For the text-containing cell, return its midpoint in (X, Y) coordinate format. 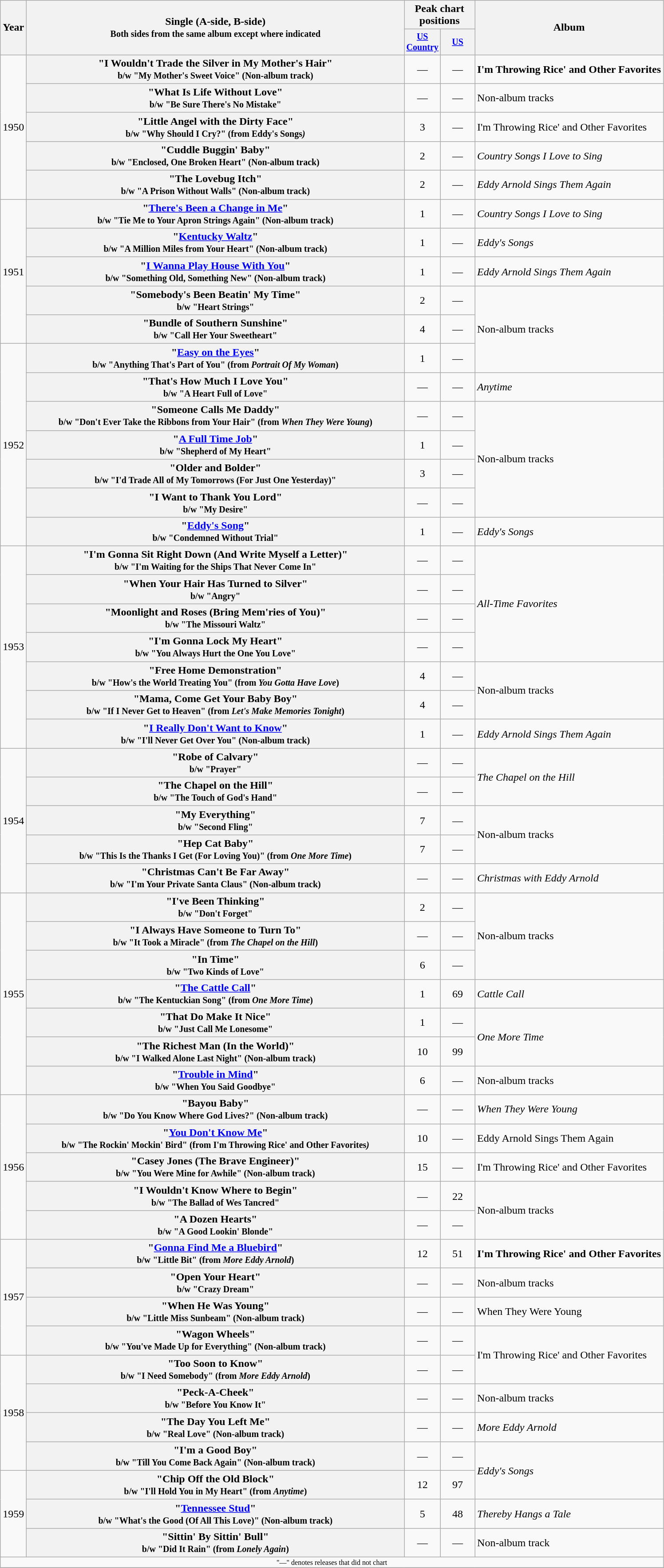
"I've Been Thinking"b/w "Don't Forget" (216, 907)
"Open Your Heart"b/w "Crazy Dream" (216, 1282)
"A Dozen Hearts"b/w "A Good Lookin' Blonde" (216, 1225)
Cattle Call (569, 994)
"When He Was Young"b/w "Little Miss Sunbeam" (Non-album track) (216, 1312)
"Older and Bolder"b/w "I'd Trade All of My Tomorrows (For Just One Yesterday)" (216, 473)
1952 (13, 445)
"In Time"b/w "Two Kinds of Love" (216, 965)
48 (458, 1513)
Thereby Hangs a Tale (569, 1513)
Christmas with Eddy Arnold (569, 878)
"I'm Gonna Lock My Heart"b/w "You Always Hurt the One You Love" (216, 647)
"Chip Off the Old Block"b/w "I'll Hold You in My Heart" (from Anytime) (216, 1485)
"You Don't Know Me"b/w "The Rockin' Mockin' Bird" (from I'm Throwing Rice' and Other Favorites) (216, 1139)
Non-album track (569, 1543)
Year (13, 28)
99 (458, 1052)
"Gonna Find Me a Bluebird"b/w "Little Bit" (from More Eddy Arnold) (216, 1254)
"There's Been a Change in Me"b/w "Tie Me to Your Apron Strings Again" (Non-album track) (216, 214)
"I Always Have Someone to Turn To"b/w "It Took a Miracle" (from The Chapel on the Hill) (216, 936)
All-Time Favorites (569, 603)
"Little Angel with the Dirty Face"b/w "Why Should I Cry?" (from Eddy's Songs) (216, 127)
Single (A-side, B-side)Both sides from the same album except where indicated (216, 28)
More Eddy Arnold (569, 1427)
"Eddy's Song"b/w "Condemned Without Trial" (216, 531)
"Bayou Baby"b/w "Do You Know Where God Lives?" (Non-album track) (216, 1109)
1955 (13, 994)
"Tennessee Stud"b/w "What's the Good (Of All This Love)" (Non-album track) (216, 1513)
The Chapel on the Hill (569, 777)
US (458, 42)
"Trouble in Mind"b/w "When You Said Goodbye" (216, 1080)
"Mama, Come Get Your Baby Boy"b/w "If I Never Get to Heaven" (from Let's Make Memories Tonight) (216, 705)
"I Really Don't Want to Know"b/w "I'll Never Get Over You" (Non-album track) (216, 734)
Peak chartpositions (439, 15)
"Christmas Can't Be Far Away"b/w "I'm Your Private Santa Claus" (Non-album track) (216, 878)
"Someone Calls Me Daddy"b/w "Don't Ever Take the Ribbons from Your Hair" (from When They Were Young) (216, 416)
97 (458, 1485)
Anytime (569, 387)
"That's How Much I Love You"b/w "A Heart Full of Love" (216, 387)
"Hep Cat Baby"b/w "This Is the Thanks I Get (For Loving You)" (from One More Time) (216, 849)
1957 (13, 1297)
1950 (13, 127)
"Peck-A-Cheek"b/w "Before You Know It" (216, 1398)
"That Do Make It Nice"b/w "Just Call Me Lonesome" (216, 1022)
"Cuddle Buggin' Baby"b/w "Enclosed, One Broken Heart" (Non-album track) (216, 155)
1951 (13, 272)
"The Chapel on the Hill"b/w "The Touch of God's Hand" (216, 791)
"Bundle of Southern Sunshine"b/w "Call Her Your Sweetheart" (216, 329)
51 (458, 1254)
"—" denotes releases that did not chart (332, 1563)
"Robe of Calvary"b/w "Prayer" (216, 763)
"The Richest Man (In the World)"b/w "I Walked Alone Last Night" (Non-album track) (216, 1052)
"When Your Hair Has Turned to Silver"b/w "Angry" (216, 589)
"My Everything"b/w "Second Fling" (216, 821)
"The Day You Left Me"b/w "Real Love" (Non-album track) (216, 1427)
"Too Soon to Know"b/w "I Need Somebody" (from More Eddy Arnold) (216, 1370)
"Wagon Wheels"b/w "You've Made Up for Everything" (Non-album track) (216, 1340)
Album (569, 28)
"Free Home Demonstration"b/w "How's the World Treating You" (from You Gotta Have Love) (216, 676)
US Country (423, 42)
"Moonlight and Roses (Bring Mem'ries of You)"b/w "The Missouri Waltz" (216, 618)
22 (458, 1196)
"I Wouldn't Trade the Silver in My Mother's Hair"b/w "My Mother's Sweet Voice" (Non-album track) (216, 69)
1954 (13, 821)
One More Time (569, 1037)
15 (423, 1167)
69 (458, 994)
"Easy on the Eyes"b/w "Anything That's Part of You" (from Portrait Of My Woman) (216, 358)
"A Full Time Job"b/w "Shepherd of My Heart" (216, 445)
1953 (13, 647)
"I Wouldn't Know Where to Begin"b/w "The Ballad of Wes Tancred" (216, 1196)
5 (423, 1513)
"Casey Jones (The Brave Engineer)"b/w "You Were Mine for Awhile" (Non-album track) (216, 1167)
1958 (13, 1413)
"I Want to Thank You Lord"b/w "My Desire" (216, 503)
"The Cattle Call"b/w "The Kentuckian Song" (from One More Time) (216, 994)
"I Wanna Play House With You"b/w "Something Old, Something New" (Non-album track) (216, 272)
"What Is Life Without Love"b/w "Be Sure There's No Mistake" (216, 98)
"I'm Gonna Sit Right Down (And Write Myself a Letter)"b/w "I'm Waiting for the Ships That Never Come In" (216, 560)
"I'm a Good Boy"b/w "Till You Come Back Again" (Non-album track) (216, 1456)
"The Lovebug Itch"b/w "A Prison Without Walls" (Non-album track) (216, 185)
"Kentucky Waltz"b/w "A Million Miles from Your Heart" (Non-album track) (216, 242)
"Somebody's Been Beatin' My Time"b/w "Heart Strings" (216, 300)
"Sittin' By Sittin' Bull"b/w "Did It Rain" (from Lonely Again) (216, 1543)
1956 (13, 1167)
1959 (13, 1513)
